Output the (X, Y) coordinate of the center of the cell containing the given text.  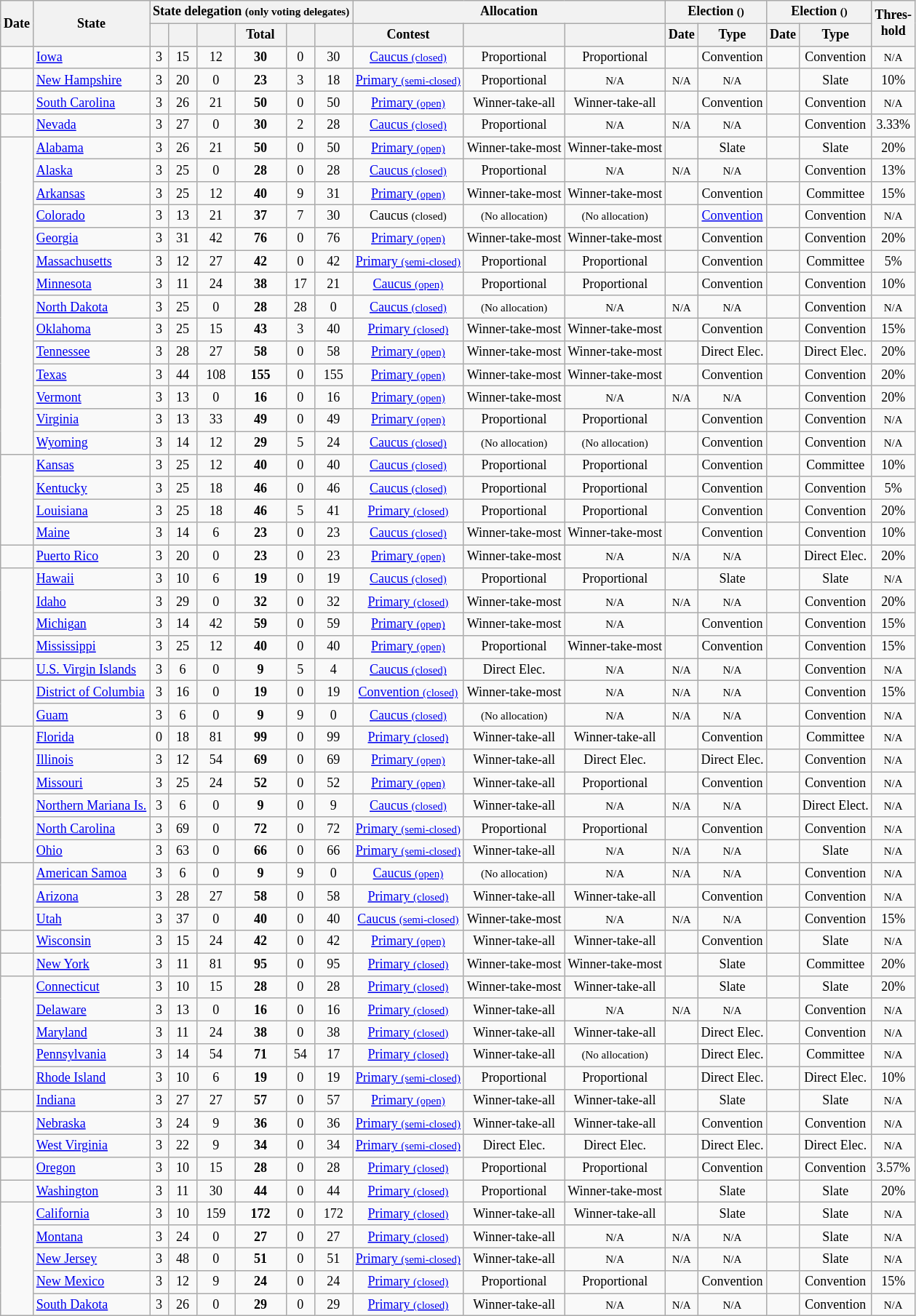
Virginia (91, 420)
District of Columbia (91, 693)
43 (260, 329)
Washington (91, 1192)
South Carolina (91, 102)
Louisiana (91, 511)
Ohio (91, 851)
Hawaii (91, 579)
New York (91, 965)
Total (260, 35)
Missouri (91, 783)
48 (182, 1259)
Illinois (91, 759)
West Virginia (91, 1145)
Montana (91, 1237)
Minnesota (91, 284)
3.57% (893, 1168)
Tennessee (91, 352)
Idaho (91, 601)
Puerto Rico (91, 556)
Mississippi (91, 647)
13% (893, 170)
New Jersey (91, 1259)
North Dakota (91, 307)
3.33% (893, 125)
Florida (91, 738)
Connecticut (91, 986)
Guam (91, 714)
33 (215, 420)
Kansas (91, 466)
Caucus (semi-closed) (409, 920)
Delaware (91, 1010)
New Hampshire (91, 80)
Utah (91, 920)
Rhode Island (91, 1078)
159 (215, 1213)
41 (333, 511)
Oregon (91, 1168)
Massachusetts (91, 262)
71 (260, 1055)
Oklahoma (91, 329)
Iowa (91, 57)
Kentucky (91, 487)
Wyoming (91, 442)
Maryland (91, 1032)
Arizona (91, 896)
7 (300, 215)
Michigan (91, 624)
Texas (91, 375)
State (91, 23)
Nevada (91, 125)
New Mexico (91, 1282)
Vermont (91, 397)
Arkansas (91, 194)
Direct Elect. (835, 806)
Alaska (91, 170)
Northern Mariana Is. (91, 806)
Pennsylvania (91, 1055)
American Samoa (91, 873)
22 (182, 1145)
California (91, 1213)
North Carolina (91, 828)
63 (182, 851)
Maine (91, 534)
State delegation (only voting delegates) (252, 12)
U.S. Virgin Islands (91, 669)
Contest (409, 35)
Alabama (91, 148)
Georgia (91, 239)
2 (300, 125)
Wisconsin (91, 941)
Allocation (509, 12)
South Dakota (91, 1305)
4 (333, 669)
Indiana (91, 1100)
Nebraska (91, 1123)
Colorado (91, 215)
Thres-hold (893, 23)
Convention (closed) (409, 693)
108 (215, 375)
